Provide the [X, Y] coordinate of the cell's center where the given text is located.  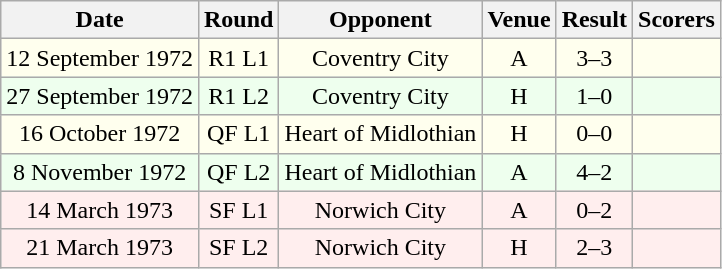
16 October 1972 [100, 134]
8 November 1972 [100, 172]
Result [594, 20]
0–2 [594, 210]
QF L1 [238, 134]
Scorers [677, 20]
3–3 [594, 58]
2–3 [594, 248]
R1 L1 [238, 58]
0–0 [594, 134]
Round [238, 20]
12 September 1972 [100, 58]
SF L2 [238, 248]
4–2 [594, 172]
1–0 [594, 96]
21 March 1973 [100, 248]
Opponent [380, 20]
QF L2 [238, 172]
Venue [519, 20]
SF L1 [238, 210]
R1 L2 [238, 96]
Date [100, 20]
14 March 1973 [100, 210]
27 September 1972 [100, 96]
